Detect which cell encompasses the target text, then output its (X, Y) center coordinate. 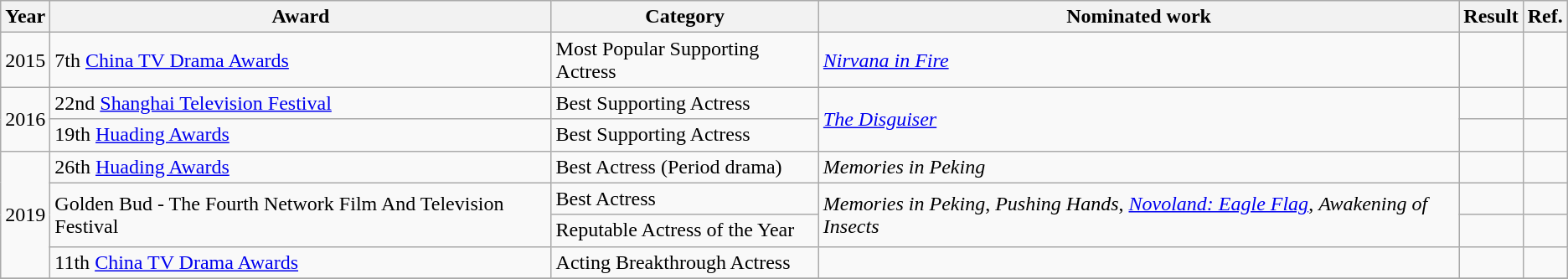
Nominated work (1138, 17)
2016 (25, 119)
19th Huading Awards (301, 135)
Golden Bud - The Fourth Network Film And Television Festival (301, 214)
Most Popular Supporting Actress (685, 60)
26th Huading Awards (301, 167)
Memories in Peking, Pushing Hands, Novoland: Eagle Flag, Awakening of Insects (1138, 214)
The Disguiser (1138, 119)
Best Actress (Period drama) (685, 167)
Memories in Peking (1138, 167)
2015 (25, 60)
Nirvana in Fire (1138, 60)
Best Actress (685, 199)
2019 (25, 214)
Acting Breakthrough Actress (685, 262)
Award (301, 17)
Result (1491, 17)
Year (25, 17)
Category (685, 17)
11th China TV Drama Awards (301, 262)
7th China TV Drama Awards (301, 60)
22nd Shanghai Television Festival (301, 103)
Ref. (1545, 17)
Reputable Actress of the Year (685, 230)
